Pinpoint the cell where the given text exists, returning its [X, Y] midpoint coordinate. 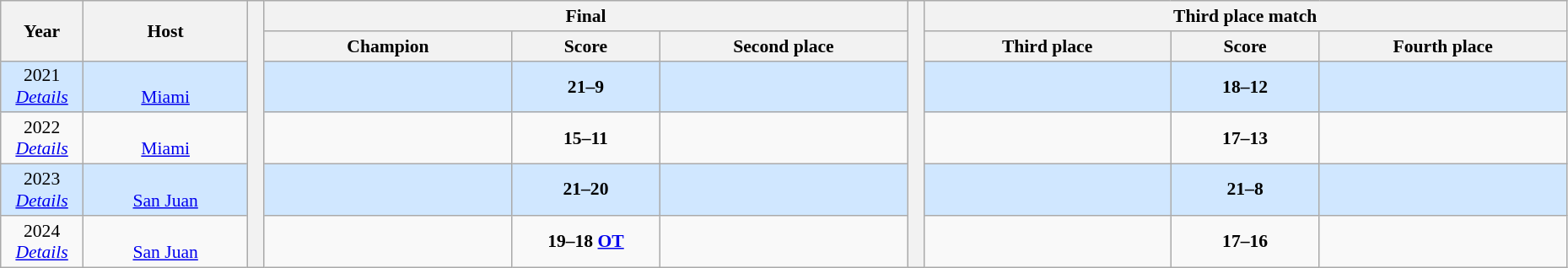
Champion [388, 46]
19–18 OT [586, 241]
2024Details [42, 241]
Year [42, 30]
Third place [1048, 46]
Third place match [1245, 16]
2023Details [42, 190]
15–11 [586, 138]
Fourth place [1442, 46]
Host [165, 30]
18–12 [1245, 86]
21–8 [1245, 190]
21–9 [586, 86]
17–16 [1245, 241]
Final [585, 16]
17–13 [1245, 138]
21–20 [586, 190]
Second place [783, 46]
2022Details [42, 138]
2021Details [42, 86]
